Find where the given text appears and provide that cell's center as (X, Y) coordinate. 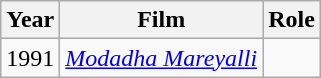
Film (162, 20)
Year (30, 20)
Modadha Mareyalli (162, 58)
1991 (30, 58)
Role (292, 20)
